Capture the cell that displays the provided text and extract its (X, Y) central coordinate. 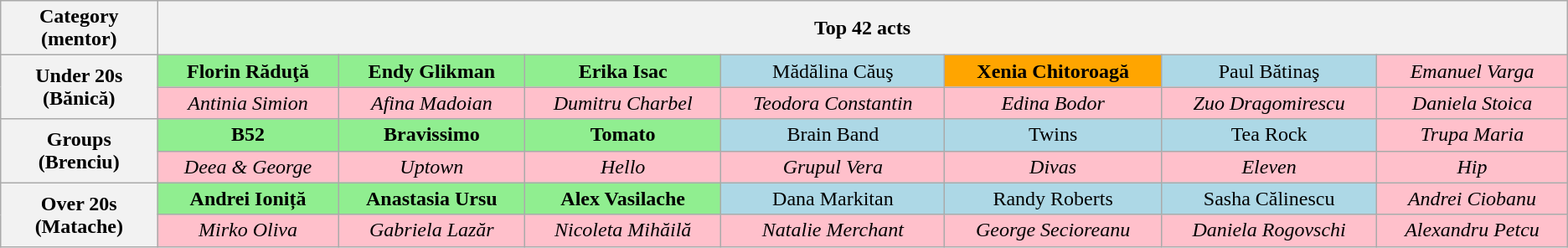
Mădălina Căuş (833, 71)
Hip (1473, 167)
Xenia Chitoroagă (1054, 71)
Sasha Călinescu (1268, 199)
Teodora Constantin (833, 103)
Andrei Ciobanu (1473, 199)
Twins (1054, 135)
Top 42 acts (863, 28)
Mirko Oliva (248, 230)
Natalie Merchant (833, 230)
Alex Vasilache (622, 199)
Antinia Simion (248, 103)
Dana Markitan (833, 199)
Zuo Dragomirescu (1268, 103)
Erika Isac (622, 71)
Randy Roberts (1054, 199)
Afina Madoian (431, 103)
Groups (Brenciu) (79, 151)
Alexandru Petcu (1473, 230)
Gabriela Lazăr (431, 230)
Divas (1054, 167)
Category (mentor) (79, 28)
Paul Bătinaş (1268, 71)
Florin Răduţă (248, 71)
Eleven (1268, 167)
Deea & George (248, 167)
Bravissimo (431, 135)
Dumitru Charbel (622, 103)
Over 20s (Matache) (79, 214)
Edina Bodor (1054, 103)
Brain Band (833, 135)
Grupul Vera (833, 167)
Tomato (622, 135)
Endy Glikman (431, 71)
Daniela Stoica (1473, 103)
Uptown (431, 167)
Under 20s (Bănică) (79, 87)
Anastasia Ursu (431, 199)
Daniela Rogovschi (1268, 230)
Trupa Maria (1473, 135)
Emanuel Varga (1473, 71)
Andrei Ioniță (248, 199)
George Secioreanu (1054, 230)
Hello (622, 167)
Nicoleta Mihăilă (622, 230)
Tea Rock (1268, 135)
B52 (248, 135)
